Determine the [x, y] coordinate at the center of the cell enclosing the given text.  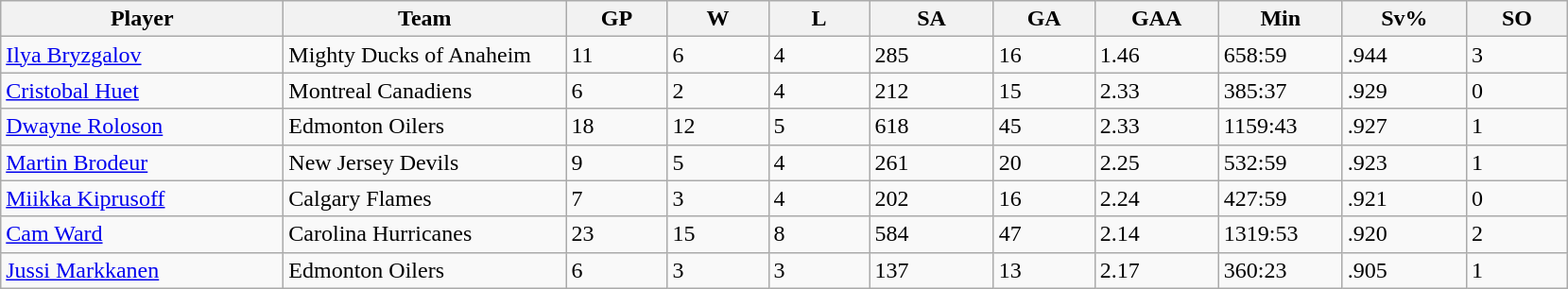
.944 [1404, 55]
2.17 [1157, 270]
Montreal Canadiens [425, 91]
Min [1280, 19]
8 [818, 234]
.905 [1404, 270]
584 [932, 234]
Sv% [1404, 19]
12 [718, 127]
2.14 [1157, 234]
GA [1043, 19]
45 [1043, 127]
261 [932, 162]
9 [616, 162]
.921 [1404, 198]
Player [142, 19]
532:59 [1280, 162]
212 [932, 91]
W [718, 19]
.923 [1404, 162]
GP [616, 19]
427:59 [1280, 198]
137 [932, 270]
Miikka Kiprusoff [142, 198]
GAA [1157, 19]
13 [1043, 270]
285 [932, 55]
20 [1043, 162]
658:59 [1280, 55]
New Jersey Devils [425, 162]
Calgary Flames [425, 198]
Team [425, 19]
1.46 [1157, 55]
7 [616, 198]
2.25 [1157, 162]
Martin Brodeur [142, 162]
1159:43 [1280, 127]
Ilya Bryzgalov [142, 55]
Cam Ward [142, 234]
1319:53 [1280, 234]
Jussi Markkanen [142, 270]
Mighty Ducks of Anaheim [425, 55]
618 [932, 127]
SO [1516, 19]
L [818, 19]
360:23 [1280, 270]
.927 [1404, 127]
11 [616, 55]
18 [616, 127]
202 [932, 198]
.929 [1404, 91]
Cristobal Huet [142, 91]
2.24 [1157, 198]
.920 [1404, 234]
Carolina Hurricanes [425, 234]
SA [932, 19]
385:37 [1280, 91]
23 [616, 234]
47 [1043, 234]
Dwayne Roloson [142, 127]
